Find where the given text appears and provide that cell's center as (X, Y) coordinate. 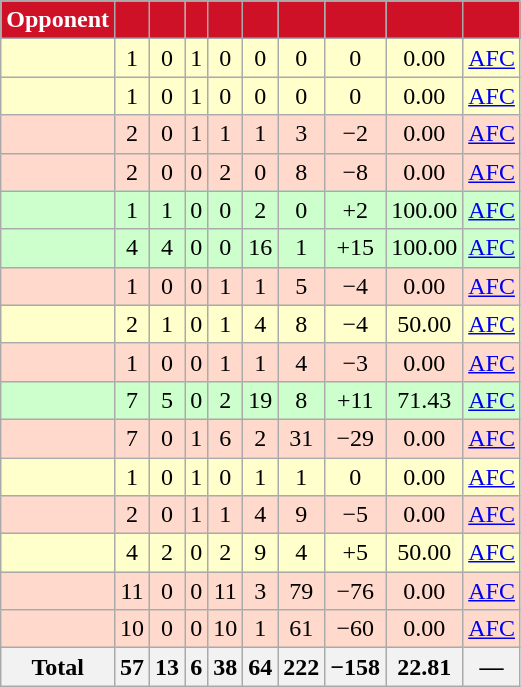
Opponent (58, 20)
−60 (356, 629)
64 (260, 667)
−5 (356, 515)
79 (302, 591)
+15 (356, 248)
16 (260, 248)
13 (168, 667)
−158 (356, 667)
71.43 (424, 400)
Total (58, 667)
61 (302, 629)
22.81 (424, 667)
−8 (356, 172)
57 (132, 667)
+2 (356, 210)
222 (302, 667)
19 (260, 400)
−2 (356, 134)
— (492, 667)
−3 (356, 362)
−76 (356, 591)
+11 (356, 400)
−29 (356, 438)
31 (302, 438)
+5 (356, 553)
38 (226, 667)
